Output the [x, y] coordinate of the center of the cell containing the given text.  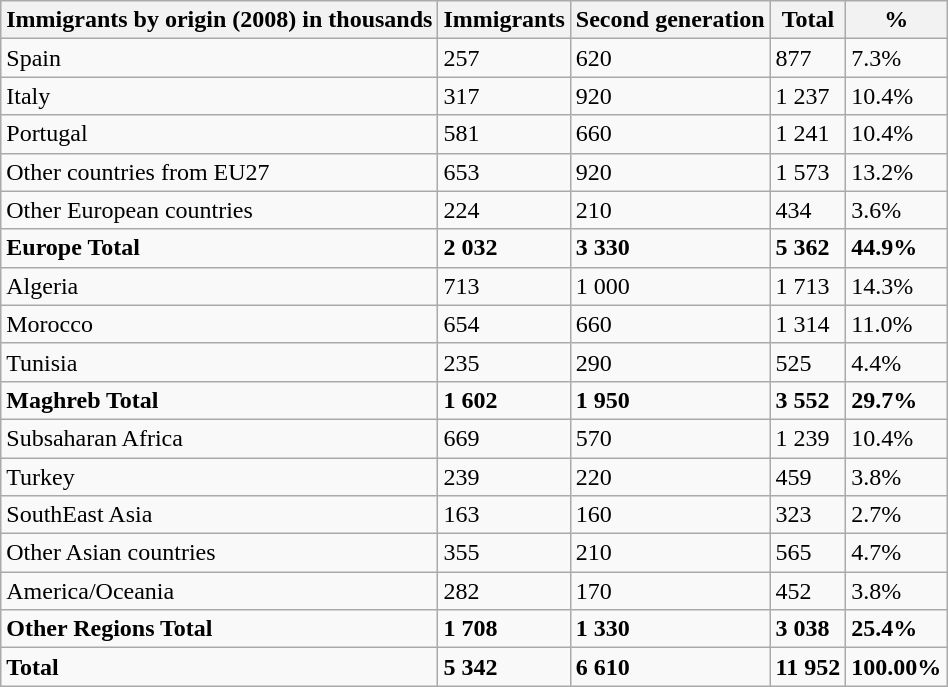
1 000 [670, 286]
282 [504, 591]
% [896, 20]
29.7% [896, 400]
Other Asian countries [220, 553]
669 [504, 438]
620 [670, 58]
290 [670, 362]
3 330 [670, 248]
11 952 [808, 667]
Immigrants by origin (2008) in thousands [220, 20]
5 342 [504, 667]
1 573 [808, 172]
6 610 [670, 667]
Second generation [670, 20]
317 [504, 96]
Maghreb Total [220, 400]
SouthEast Asia [220, 515]
Europe Total [220, 248]
Spain [220, 58]
1 237 [808, 96]
Other countries from EU27 [220, 172]
3.6% [896, 210]
Tunisia [220, 362]
163 [504, 515]
653 [504, 172]
257 [504, 58]
235 [504, 362]
1 314 [808, 324]
581 [504, 134]
100.00% [896, 667]
1 950 [670, 400]
434 [808, 210]
570 [670, 438]
13.2% [896, 172]
44.9% [896, 248]
14.3% [896, 286]
Other Regions Total [220, 629]
Portugal [220, 134]
Turkey [220, 477]
224 [504, 210]
3 038 [808, 629]
Morocco [220, 324]
323 [808, 515]
11.0% [896, 324]
355 [504, 553]
160 [670, 515]
2 032 [504, 248]
877 [808, 58]
4.4% [896, 362]
Algeria [220, 286]
4.7% [896, 553]
1 708 [504, 629]
1 241 [808, 134]
Subsaharan Africa [220, 438]
5 362 [808, 248]
1 602 [504, 400]
170 [670, 591]
525 [808, 362]
220 [670, 477]
Other European countries [220, 210]
America/Oceania [220, 591]
1 239 [808, 438]
1 330 [670, 629]
239 [504, 477]
Immigrants [504, 20]
1 713 [808, 286]
713 [504, 286]
452 [808, 591]
25.4% [896, 629]
654 [504, 324]
459 [808, 477]
7.3% [896, 58]
Italy [220, 96]
2.7% [896, 515]
565 [808, 553]
3 552 [808, 400]
